From the cell containing the given text, extract its center point as (X, Y) coordinate. 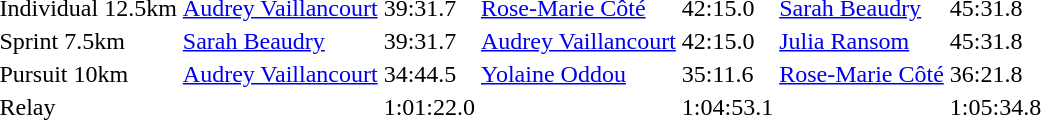
Sarah Beaudry (280, 41)
35:11.6 (727, 74)
34:44.5 (429, 74)
Rose-Marie Côté (862, 74)
Yolaine Oddou (579, 74)
42:15.0 (727, 41)
Julia Ransom (862, 41)
39:31.7 (429, 41)
